Search for the cell housing the specified text and yield its (x, y) center coordinate. 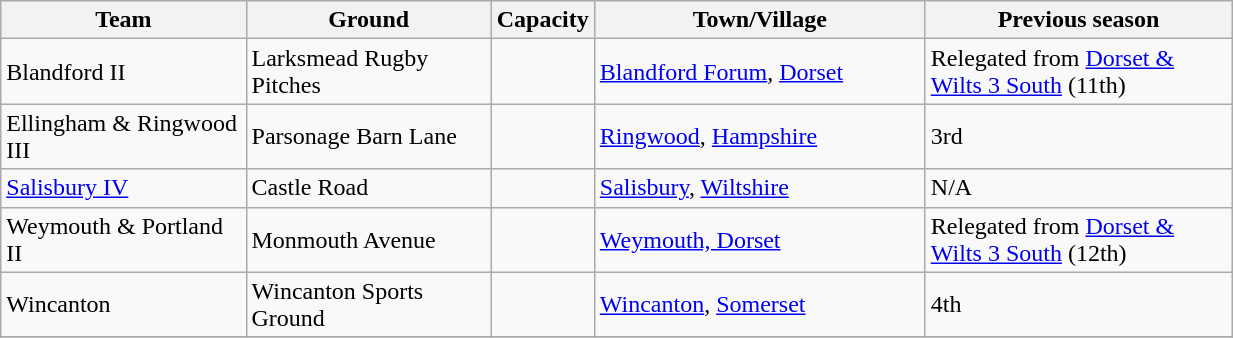
Salisbury, Wiltshire (760, 188)
Wincanton, Somerset (760, 304)
Wincanton Sports Ground (368, 304)
Town/Village (760, 20)
Ringwood, Hampshire (760, 136)
Parsonage Barn Lane (368, 136)
Weymouth, Dorset (760, 240)
Team (124, 20)
Wincanton (124, 304)
Ellingham & Ringwood III (124, 136)
Larksmead Rugby Pitches (368, 72)
N/A (1078, 188)
Castle Road (368, 188)
4th (1078, 304)
Relegated from Dorset & Wilts 3 South (12th) (1078, 240)
Capacity (542, 20)
Relegated from Dorset & Wilts 3 South (11th) (1078, 72)
Weymouth & Portland II (124, 240)
3rd (1078, 136)
Ground (368, 20)
Blandford Forum, Dorset (760, 72)
Previous season (1078, 20)
Salisbury IV (124, 188)
Blandford II (124, 72)
Monmouth Avenue (368, 240)
